Locate the cell with the specified text and output its (x, y) center coordinate. 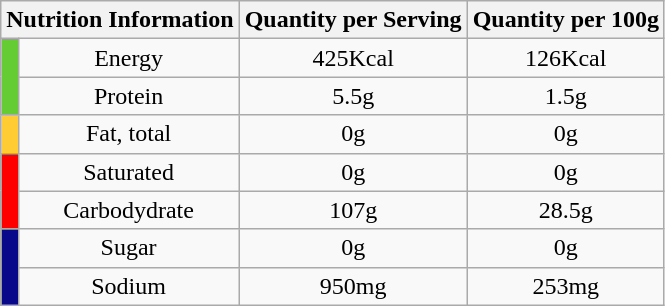
1.5g (566, 96)
Protein (128, 96)
Fat, total (128, 134)
Quantity per 100g (566, 20)
5.5g (353, 96)
Nutrition Information (120, 20)
950mg (353, 286)
Energy (128, 58)
Sodium (128, 286)
253mg (566, 286)
Quantity per Serving (353, 20)
Sugar (128, 248)
425Kcal (353, 58)
126Kcal (566, 58)
107g (353, 210)
Carbodydrate (128, 210)
28.5g (566, 210)
Saturated (128, 172)
